Scan for the cell matching the given text and deliver its [X, Y] coordinate at center. 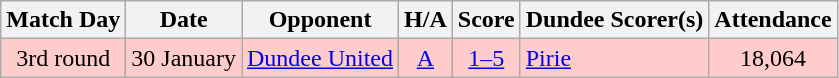
30 January [184, 58]
H/A [426, 20]
Dundee Scorer(s) [614, 20]
Match Day [64, 20]
Dundee United [320, 58]
Pirie [614, 58]
18,064 [773, 58]
3rd round [64, 58]
A [426, 58]
1–5 [486, 58]
Attendance [773, 20]
Opponent [320, 20]
Date [184, 20]
Score [486, 20]
